Capture the cell that displays the provided text and extract its [X, Y] central coordinate. 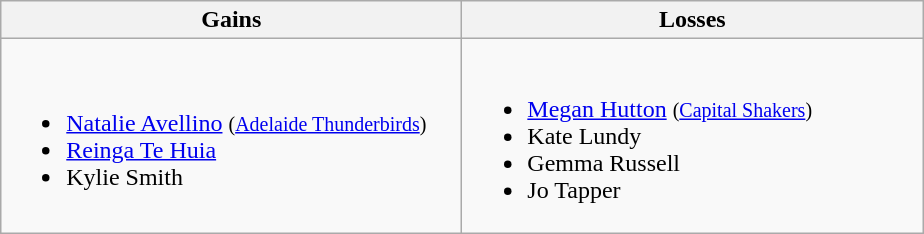
Losses [692, 20]
Megan Hutton (Capital Shakers)Kate LundyGemma RussellJo Tapper [692, 136]
Gains [232, 20]
Natalie Avellino (Adelaide Thunderbirds)Reinga Te HuiaKylie Smith [232, 136]
